Determine the [X, Y] coordinate at the center of the cell enclosing the given text.  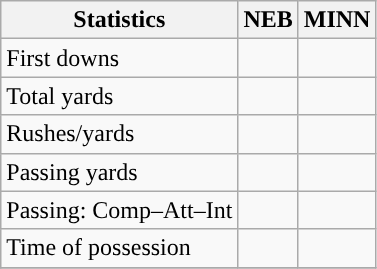
Passing yards [120, 172]
Statistics [120, 20]
Total yards [120, 96]
Rushes/yards [120, 134]
First downs [120, 58]
NEB [268, 20]
MINN [337, 20]
Time of possession [120, 248]
Passing: Comp–Att–Int [120, 210]
